Output the [X, Y] coordinate of the center of the cell containing the given text.  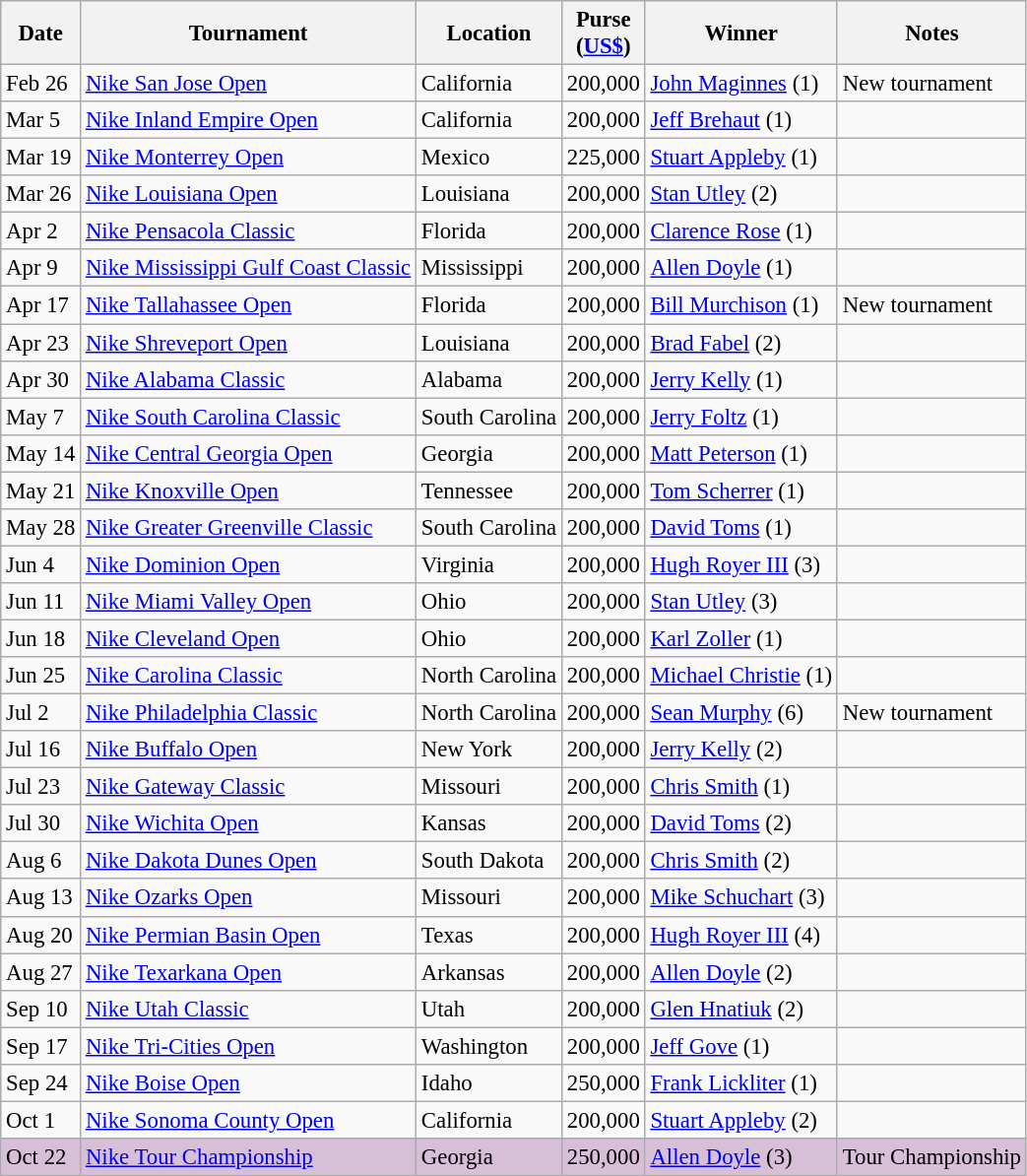
Tom Scherrer (1) [740, 490]
Nike Carolina Classic [248, 676]
Aug 27 [41, 972]
Nike Inland Empire Open [248, 120]
Nike Permian Basin Open [248, 935]
Purse(US$) [603, 33]
Nike Central Georgia Open [248, 453]
Nike Buffalo Open [248, 750]
Nike Dominion Open [248, 564]
225,000 [603, 158]
Jun 25 [41, 676]
Nike Miami Valley Open [248, 602]
Jul 2 [41, 713]
Brad Fabel (2) [740, 343]
Nike Cleveland Open [248, 638]
Idaho [489, 1083]
Nike Tallahassee Open [248, 305]
Sep 24 [41, 1083]
Nike Pensacola Classic [248, 231]
Winner [740, 33]
Date [41, 33]
Nike Boise Open [248, 1083]
Nike Texarkana Open [248, 972]
Sep 17 [41, 1046]
Jul 23 [41, 787]
Allen Doyle (3) [740, 1157]
Stan Utley (2) [740, 194]
Jun 4 [41, 564]
Aug 13 [41, 898]
Nike South Carolina Classic [248, 417]
Nike Mississippi Gulf Coast Classic [248, 269]
Kansas [489, 823]
Mike Schuchart (3) [740, 898]
Chris Smith (2) [740, 861]
Nike Shreveport Open [248, 343]
Nike Utah Classic [248, 1009]
Virginia [489, 564]
Stan Utley (3) [740, 602]
Oct 1 [41, 1120]
Alabama [489, 379]
Tennessee [489, 490]
Nike Dakota Dunes Open [248, 861]
Mexico [489, 158]
Jul 16 [41, 750]
Bill Murchison (1) [740, 305]
Nike Monterrey Open [248, 158]
Jeff Gove (1) [740, 1046]
Apr 17 [41, 305]
Jerry Kelly (1) [740, 379]
Arkansas [489, 972]
Stuart Appleby (2) [740, 1120]
Glen Hnatiuk (2) [740, 1009]
Jul 30 [41, 823]
Washington [489, 1046]
Tournament [248, 33]
Karl Zoller (1) [740, 638]
Nike Ozarks Open [248, 898]
Hugh Royer III (4) [740, 935]
Stuart Appleby (1) [740, 158]
Nike Alabama Classic [248, 379]
Allen Doyle (1) [740, 269]
Michael Christie (1) [740, 676]
Nike Louisiana Open [248, 194]
New York [489, 750]
May 21 [41, 490]
Jerry Foltz (1) [740, 417]
Mississippi [489, 269]
Jun 11 [41, 602]
Frank Lickliter (1) [740, 1083]
David Toms (1) [740, 528]
Apr 9 [41, 269]
Nike Gateway Classic [248, 787]
May 7 [41, 417]
Oct 22 [41, 1157]
Mar 5 [41, 120]
Aug 6 [41, 861]
Texas [489, 935]
Hugh Royer III (3) [740, 564]
Sep 10 [41, 1009]
Nike San Jose Open [248, 84]
Feb 26 [41, 84]
Tour Championship [931, 1157]
Sean Murphy (6) [740, 713]
Nike Wichita Open [248, 823]
Nike Sonoma County Open [248, 1120]
Allen Doyle (2) [740, 972]
Jun 18 [41, 638]
Nike Philadelphia Classic [248, 713]
Location [489, 33]
Apr 2 [41, 231]
Notes [931, 33]
Mar 26 [41, 194]
May 28 [41, 528]
David Toms (2) [740, 823]
Apr 30 [41, 379]
Utah [489, 1009]
Nike Greater Greenville Classic [248, 528]
Chris Smith (1) [740, 787]
Nike Tri-Cities Open [248, 1046]
South Dakota [489, 861]
Aug 20 [41, 935]
Jerry Kelly (2) [740, 750]
Jeff Brehaut (1) [740, 120]
John Maginnes (1) [740, 84]
Matt Peterson (1) [740, 453]
Clarence Rose (1) [740, 231]
Apr 23 [41, 343]
Nike Tour Championship [248, 1157]
Mar 19 [41, 158]
Nike Knoxville Open [248, 490]
May 14 [41, 453]
